From the cell containing the given text, extract its center point as [x, y] coordinate. 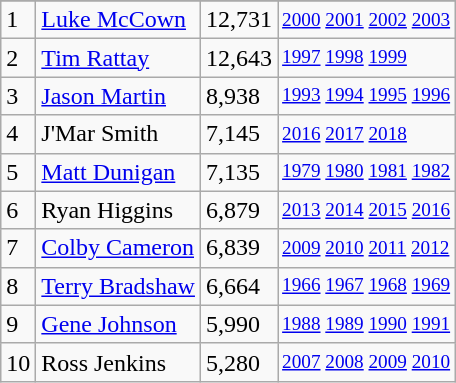
Luke McCown [118, 20]
Ross Jenkins [118, 362]
Colby Cameron [118, 248]
7 [18, 248]
2009 2010 2011 2012 [366, 248]
2000 2001 2002 2003 [366, 20]
12,731 [238, 20]
1988 1989 1990 1991 [366, 324]
1997 1998 1999 [366, 58]
6,879 [238, 210]
2013 2014 2015 2016 [366, 210]
5,990 [238, 324]
2007 2008 2009 2010 [366, 362]
6,839 [238, 248]
6 [18, 210]
12,643 [238, 58]
Ryan Higgins [118, 210]
Jason Martin [118, 96]
Tim Rattay [118, 58]
5 [18, 172]
1993 1994 1995 1996 [366, 96]
Matt Dunigan [118, 172]
3 [18, 96]
7,135 [238, 172]
Terry Bradshaw [118, 286]
1979 1980 1981 1982 [366, 172]
8 [18, 286]
6,664 [238, 286]
1966 1967 1968 1969 [366, 286]
4 [18, 134]
7,145 [238, 134]
5,280 [238, 362]
8,938 [238, 96]
2016 2017 2018 [366, 134]
Gene Johnson [118, 324]
2 [18, 58]
1 [18, 20]
10 [18, 362]
9 [18, 324]
J'Mar Smith [118, 134]
